Return (x, y) of the center of cell containing provided text 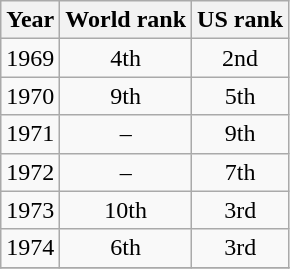
1969 (30, 58)
1970 (30, 96)
2nd (240, 58)
7th (240, 172)
1974 (30, 248)
5th (240, 96)
World rank (126, 20)
10th (126, 210)
US rank (240, 20)
1973 (30, 210)
1972 (30, 172)
6th (126, 248)
1971 (30, 134)
Year (30, 20)
4th (126, 58)
